Detect which cell encompasses the target text, then output its (X, Y) center coordinate. 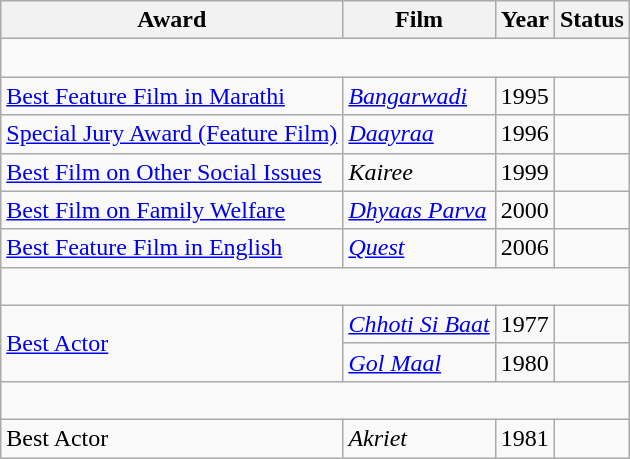
1977 (524, 324)
1981 (524, 438)
Special Jury Award (Feature Film) (172, 134)
Quest (419, 248)
Chhoti Si Baat (419, 324)
Best Film on Other Social Issues (172, 172)
Gol Maal (419, 362)
Dhyaas Parva (419, 210)
Status (592, 20)
Best Feature Film in English (172, 248)
1999 (524, 172)
1996 (524, 134)
Film (419, 20)
Akriet (419, 438)
2006 (524, 248)
Award (172, 20)
2000 (524, 210)
1980 (524, 362)
Bangarwadi (419, 96)
Year (524, 20)
1995 (524, 96)
Best Film on Family Welfare (172, 210)
Daayraa (419, 134)
Kairee (419, 172)
Best Feature Film in Marathi (172, 96)
